Determine the [X, Y] coordinate at the center of the cell enclosing the given text.  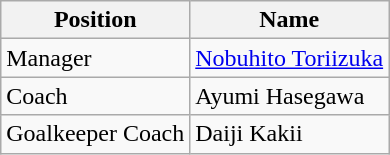
Nobuhito Toriizuka [290, 58]
Goalkeeper Coach [96, 134]
Daiji Kakii [290, 134]
Manager [96, 58]
Name [290, 20]
Coach [96, 96]
Position [96, 20]
Ayumi Hasegawa [290, 96]
